Provide the (x, y) coordinate of the cell's center where the given text is located.  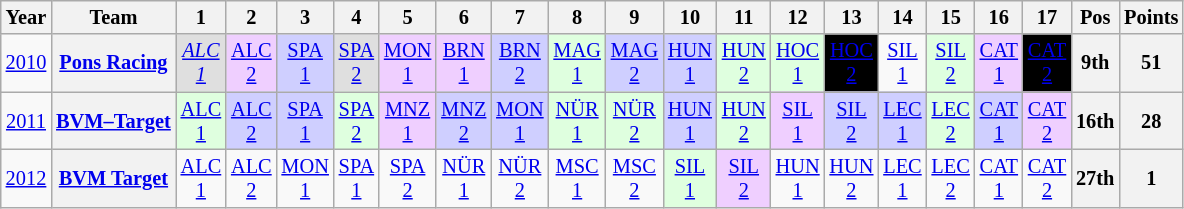
16 (999, 17)
8 (576, 17)
5 (408, 17)
MSC1 (576, 178)
17 (1047, 17)
14 (902, 17)
Points (1151, 17)
MAG1 (576, 63)
2011 (26, 121)
BRN2 (520, 63)
Pos (1095, 17)
9 (634, 17)
12 (798, 17)
MSC2 (634, 178)
7 (520, 17)
27th (1095, 178)
28 (1151, 121)
HOC1 (798, 63)
2 (251, 17)
2010 (26, 63)
MAG2 (634, 63)
16th (1095, 121)
6 (464, 17)
BVM Target (113, 178)
2012 (26, 178)
13 (852, 17)
BVM–Target (113, 121)
BRN1 (464, 63)
15 (951, 17)
4 (356, 17)
9th (1095, 63)
10 (690, 17)
MNZ1 (408, 121)
51 (1151, 63)
3 (306, 17)
11 (744, 17)
Pons Racing (113, 63)
HOC2 (852, 63)
MNZ2 (464, 121)
Year (26, 17)
Team (113, 17)
